Extract the [x, y] coordinate from the center of the cell holding the provided text.  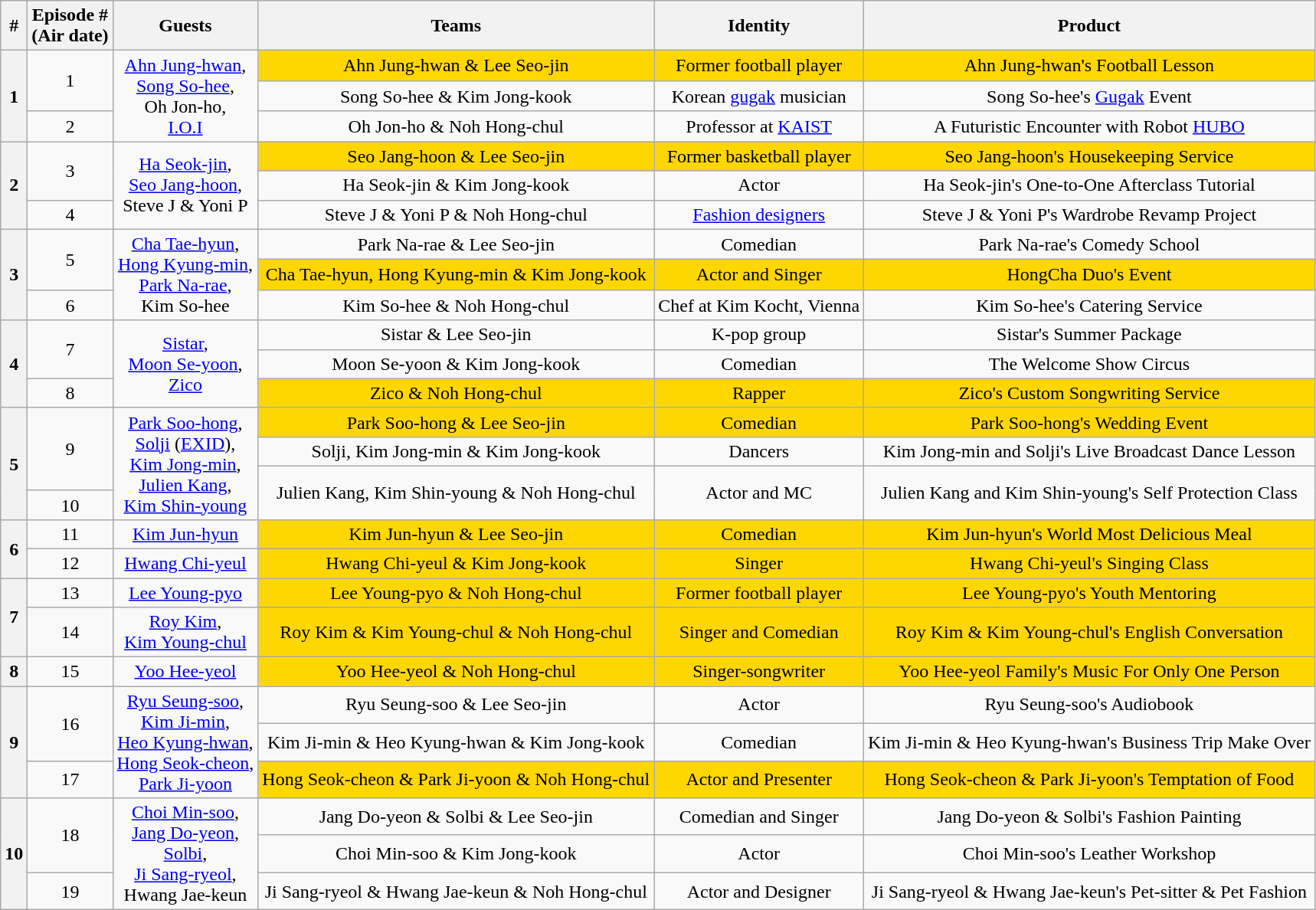
Moon Se-yoon & Kim Jong-kook [457, 364]
Roy Kim & Kim Young-chul & Noh Hong-chul [457, 633]
Sistar & Lee Seo-jin [457, 335]
Ha Seok-jin,Seo Jang-hoon,Steve J & Yoni P [185, 185]
Yoo Hee-yeol [185, 672]
Korean gugak musician [759, 96]
Comedian and Singer [759, 817]
Zico & Noh Hong-chul [457, 393]
Lee Young-pyo & Noh Hong-chul [457, 592]
Kim So-hee's Catering Service [1089, 305]
Ahn Jung-hwan's Football Lesson [1089, 66]
Julien Kang and Kim Shin-young's Self Protection Class [1089, 493]
Dancers [759, 451]
Yoo Hee-yeol Family's Music For Only One Person [1089, 672]
14 [70, 633]
Yoo Hee-yeol & Noh Hong-chul [457, 672]
Jang Do-yeon & Solbi's Fashion Painting [1089, 817]
Park Na-rae's Comedy School [1089, 244]
Chef at Kim Kocht, Vienna [759, 305]
Kim Ji-min & Heo Kyung-hwan & Kim Jong-kook [457, 741]
11 [70, 534]
Cha Tae-hyun,Hong Kyung-min,Park Na-rae,Kim So-hee [185, 274]
# [14, 26]
Cha Tae-hyun, Hong Kyung-min & Kim Jong-kook [457, 275]
Kim So-hee & Noh Hong-chul [457, 305]
Ryu Seung-soo & Lee Seo-jin [457, 705]
Professor at KAIST [759, 126]
Park Soo-hong's Wedding Event [1089, 422]
Hwang Chi-yeul's Singing Class [1089, 563]
Ji Sang-ryeol & Hwang Jae-keun & Noh Hong-chul [457, 892]
Guests [185, 26]
Ji Sang-ryeol & Hwang Jae-keun's Pet-sitter & Pet Fashion [1089, 892]
Solji, Kim Jong-min & Kim Jong-kook [457, 451]
A Futuristic Encounter with Robot HUBO [1089, 126]
Teams [457, 26]
Choi Min-soo's Leather Workshop [1089, 853]
Ryu Seung-soo,Kim Ji-min,Heo Kyung-hwan,Hong Seok-cheon,Park Ji-yoon [185, 742]
Seo Jang-hoon & Lee Seo-jin [457, 156]
Lee Young-pyo's Youth Mentoring [1089, 592]
Identity [759, 26]
16 [70, 723]
Singer-songwriter [759, 672]
15 [70, 672]
13 [70, 592]
The Welcome Show Circus [1089, 364]
Steve J & Yoni P & Noh Hong-chul [457, 214]
Ahn Jung-hwan,Song So-hee,Oh Jon-ho,I.O.I [185, 97]
12 [70, 563]
Episode #(Air date) [70, 26]
Hwang Chi-yeul [185, 563]
Ryu Seung-soo's Audiobook [1089, 705]
Park Na-rae & Lee Seo-jin [457, 244]
Hwang Chi-yeul & Kim Jong-kook [457, 563]
Ahn Jung-hwan & Lee Seo-jin [457, 66]
Actor and Presenter [759, 780]
Kim Ji-min & Heo Kyung-hwan's Business Trip Make Over [1089, 741]
Ha Seok-jin's One-to-One Afterclass Tutorial [1089, 185]
Song So-hee & Kim Jong-kook [457, 96]
Actor and Singer [759, 275]
Park Soo-hong & Lee Seo-jin [457, 422]
19 [70, 892]
Actor and Designer [759, 892]
Song So-hee's Gugak Event [1089, 96]
Park Soo-hong,Solji (EXID),Kim Jong-min,Julien Kang,Kim Shin-young [185, 463]
Singer [759, 563]
Hong Seok-cheon & Park Ji-yoon's Temptation of Food [1089, 780]
Jang Do-yeon & Solbi & Lee Seo-jin [457, 817]
Actor and MC [759, 493]
Kim Jun-hyun [185, 534]
Oh Jon-ho & Noh Hong-chul [457, 126]
HongCha Duo's Event [1089, 275]
Sistar,Moon Se-yoon,Zico [185, 364]
18 [70, 835]
Kim Jong-min and Solji's Live Broadcast Dance Lesson [1089, 451]
Julien Kang, Kim Shin-young & Noh Hong-chul [457, 493]
Singer and Comedian [759, 633]
K-pop group [759, 335]
Ha Seok-jin & Kim Jong-kook [457, 185]
Kim Jun-hyun & Lee Seo-jin [457, 534]
Sistar's Summer Package [1089, 335]
Kim Jun-hyun's World Most Delicious Meal [1089, 534]
Former basketball player [759, 156]
Fashion designers [759, 214]
17 [70, 780]
Product [1089, 26]
Lee Young-pyo [185, 592]
Zico's Custom Songwriting Service [1089, 393]
Roy Kim,Kim Young-chul [185, 633]
Roy Kim & Kim Young-chul's English Conversation [1089, 633]
Choi Min-soo & Kim Jong-kook [457, 853]
Choi Min-soo,Jang Do-yeon,Solbi,Ji Sang-ryeol,Hwang Jae-keun [185, 854]
Steve J & Yoni P's Wardrobe Revamp Project [1089, 214]
Rapper [759, 393]
Hong Seok-cheon & Park Ji-yoon & Noh Hong-chul [457, 780]
Seo Jang-hoon's Housekeeping Service [1089, 156]
